From the cell containing the given text, extract its center point as [x, y] coordinate. 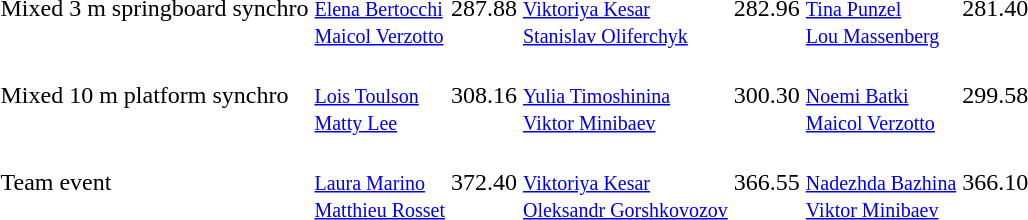
Yulia TimoshininaViktor Minibaev [625, 95]
Lois ToulsonMatty Lee [380, 95]
Noemi BatkiMaicol Verzotto [880, 95]
300.30 [766, 95]
308.16 [484, 95]
